For the text-containing cell, return its midpoint in [X, Y] coordinate format. 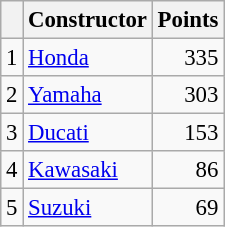
3 [12, 133]
335 [188, 58]
Honda [88, 58]
86 [188, 170]
153 [188, 133]
Ducati [88, 133]
303 [188, 95]
69 [188, 208]
1 [12, 58]
5 [12, 208]
Kawasaki [88, 170]
2 [12, 95]
4 [12, 170]
Constructor [88, 20]
Suzuki [88, 208]
Points [188, 20]
Yamaha [88, 95]
